Search for the cell housing the specified text and yield its (X, Y) center coordinate. 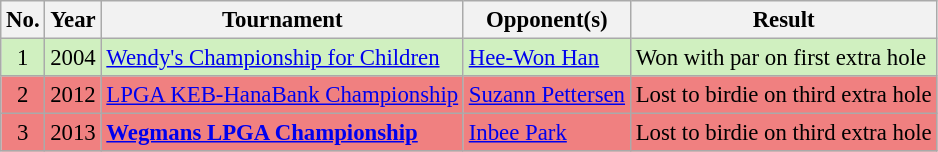
Hee-Won Han (546, 58)
Wendy's Championship for Children (282, 58)
2013 (73, 133)
Tournament (282, 20)
2012 (73, 95)
Suzann Pettersen (546, 95)
Result (784, 20)
Opponent(s) (546, 20)
Won with par on first extra hole (784, 58)
2 (23, 95)
2004 (73, 58)
3 (23, 133)
1 (23, 58)
No. (23, 20)
LPGA KEB-HanaBank Championship (282, 95)
Year (73, 20)
Inbee Park (546, 133)
Wegmans LPGA Championship (282, 133)
